Return [X, Y] of the center of cell containing provided text 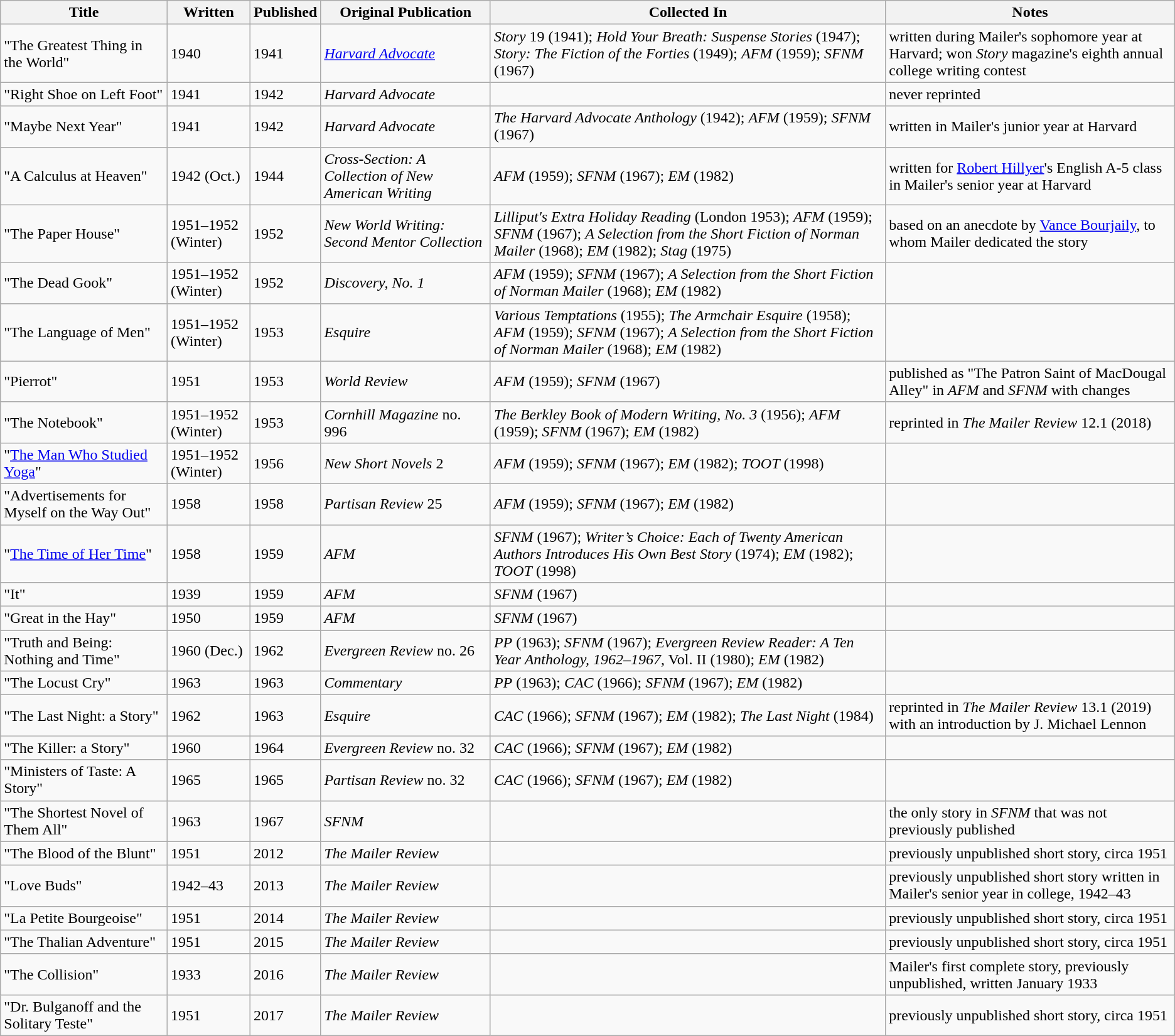
2012 [285, 853]
reprinted in The Mailer Review 13.1 (2019) with an introduction by J. Michael Lennon [1030, 716]
"Dr. Bulganoff and the Solitary Teste" [84, 1015]
"The Notebook" [84, 422]
"Pierrot" [84, 382]
2017 [285, 1015]
"The Man Who Studied Yoga" [84, 463]
based on an anecdote by Vance Bourjaily, to whom Mailer dedicated the story [1030, 234]
written for Robert Hillyer's English A-5 class in Mailer's senior year at Harvard [1030, 176]
2014 [285, 918]
"The Killer: a Story" [84, 748]
"The Time of Her Time" [84, 554]
The Berkley Book of Modern Writing, No. 3 (1956); AFM (1959); SFNM (1967); EM (1982) [688, 422]
"The Shortest Novel of Them All" [84, 821]
AFM (1959); SFNM (1967) [688, 382]
2013 [285, 885]
AFM (1959); SFNM (1967); A Selection from the Short Fiction of Norman Mailer (1968); EM (1982) [688, 283]
The Harvard Advocate Anthology (1942); AFM (1959); SFNM (1967) [688, 127]
"A Calculus at Heaven" [84, 176]
"The Blood of the Blunt" [84, 853]
2016 [285, 974]
1964 [285, 748]
Cross-Section: A Collection of New American Writing [405, 176]
"The Last Night: a Story" [84, 716]
Evergreen Review no. 26 [405, 650]
Original Publication [405, 13]
"Maybe Next Year" [84, 127]
1939 [209, 595]
written in Mailer's junior year at Harvard [1030, 127]
"It" [84, 595]
2015 [285, 942]
"The Locust Cry" [84, 683]
"The Language of Men" [84, 332]
"Love Buds" [84, 885]
Evergreen Review no. 32 [405, 748]
"La Petite Bourgeoise" [84, 918]
"The Dead Gook" [84, 283]
1960 (Dec.) [209, 650]
never reprinted [1030, 94]
reprinted in The Mailer Review 12.1 (2018) [1030, 422]
Notes [1030, 13]
"The Greatest Thing in the World" [84, 53]
"The Thalian Adventure" [84, 942]
"The Paper House" [84, 234]
"Advertisements for Myself on the Way Out" [84, 504]
AFM (1959); SFNM (1967); EM (1982); TOOT (1998) [688, 463]
previously unpublished short story written in Mailer's senior year in college, 1942–43 [1030, 885]
1944 [285, 176]
World Review [405, 382]
Title [84, 13]
the only story in SFNM that was not previously published [1030, 821]
Published [285, 13]
published as "The Patron Saint of MacDougal Alley" in AFM and SFNM with changes [1030, 382]
written during Mailer's sophomore year at Harvard; won Story magazine's eighth annual college writing contest [1030, 53]
Written [209, 13]
1950 [209, 618]
Story 19 (1941); Hold Your Breath: Suspense Stories (1947); Story: The Fiction of the Forties (1949); AFM (1959); SFNM (1967) [688, 53]
Cornhill Magazine no. 996 [405, 422]
"Right Shoe on Left Foot" [84, 94]
CAC (1966); SFNM (1967); EM (1982); The Last Night (1984) [688, 716]
SFNM [405, 821]
PP (1963); SFNM (1967); Evergreen Review Reader: A Ten Year Anthology, 1962–1967, Vol. II (1980); EM (1982) [688, 650]
New World Writing: Second Mentor Collection [405, 234]
1942–43 [209, 885]
Collected In [688, 13]
Partisan Review no. 32 [405, 780]
1967 [285, 821]
PP (1963); CAC (1966); SFNM (1967); EM (1982) [688, 683]
SFNM (1967); Writer’s Choice: Each of Twenty American Authors Introduces His Own Best Story (1974); EM (1982); TOOT (1998) [688, 554]
Commentary [405, 683]
1933 [209, 974]
Partisan Review 25 [405, 504]
"Great in the Hay" [84, 618]
Discovery, No. 1 [405, 283]
Mailer's first complete story, previously unpublished, written January 1933 [1030, 974]
1940 [209, 53]
New Short Novels 2 [405, 463]
1956 [285, 463]
"Truth and Being: Nothing and Time" [84, 650]
"Ministers of Taste: A Story" [84, 780]
1960 [209, 748]
"The Collision" [84, 974]
1942 (Oct.) [209, 176]
